Return the [x, y] coordinate for the center point of the cell that contains the specified text.  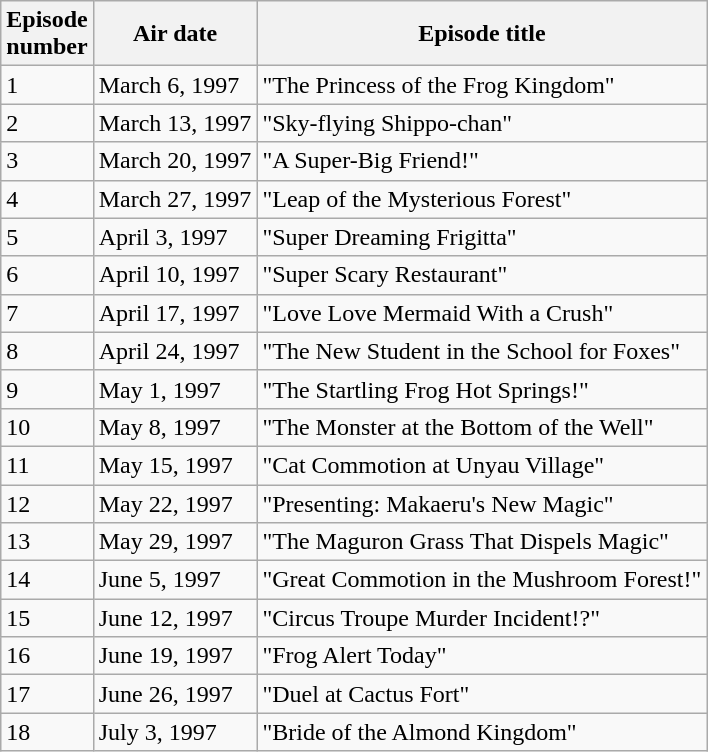
March 20, 1997 [175, 161]
"Presenting: Makaeru's New Magic" [482, 503]
3 [47, 161]
April 3, 1997 [175, 237]
"Leap of the Mysterious Forest" [482, 199]
May 8, 1997 [175, 427]
4 [47, 199]
"Super Scary Restaurant" [482, 275]
"Bride of the Almond Kingdom" [482, 732]
16 [47, 656]
17 [47, 694]
May 15, 1997 [175, 465]
8 [47, 351]
June 5, 1997 [175, 580]
April 24, 1997 [175, 351]
9 [47, 389]
Air date [175, 34]
10 [47, 427]
"The Princess of the Frog Kingdom" [482, 85]
July 3, 1997 [175, 732]
"The Maguron Grass That Dispels Magic" [482, 542]
March 13, 1997 [175, 123]
"The Monster at the Bottom of the Well" [482, 427]
April 10, 1997 [175, 275]
"Cat Commotion at Unyau Village" [482, 465]
"Great Commotion in the Mushroom Forest!" [482, 580]
"Duel at Cactus Fort" [482, 694]
"Super Dreaming Frigitta" [482, 237]
14 [47, 580]
"The Startling Frog Hot Springs!" [482, 389]
"Circus Troupe Murder Incident!?" [482, 618]
11 [47, 465]
May 22, 1997 [175, 503]
May 1, 1997 [175, 389]
7 [47, 313]
March 6, 1997 [175, 85]
6 [47, 275]
"The New Student in the School for Foxes" [482, 351]
1 [47, 85]
March 27, 1997 [175, 199]
Episode title [482, 34]
April 17, 1997 [175, 313]
5 [47, 237]
"A Super-Big Friend!" [482, 161]
June 19, 1997 [175, 656]
"Frog Alert Today" [482, 656]
12 [47, 503]
June 26, 1997 [175, 694]
13 [47, 542]
2 [47, 123]
Episodenumber [47, 34]
"Sky-flying Shippo-chan" [482, 123]
15 [47, 618]
"Love Love Mermaid With a Crush" [482, 313]
18 [47, 732]
May 29, 1997 [175, 542]
June 12, 1997 [175, 618]
